Capture the cell that displays the provided text and extract its (X, Y) central coordinate. 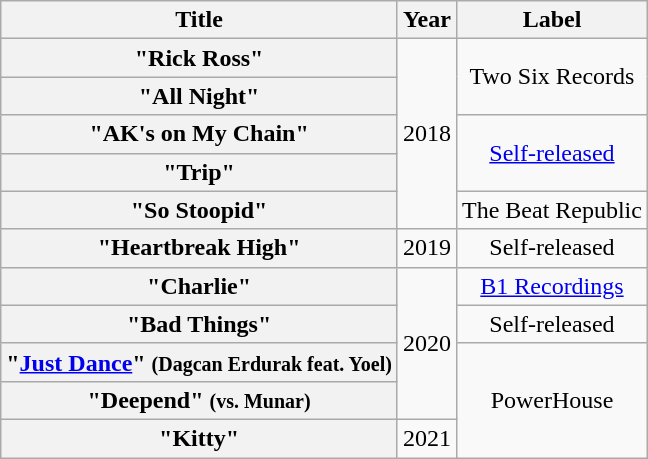
2018 (426, 134)
Two Six Records (552, 77)
"Kitty" (200, 438)
"AK's on My Chain" (200, 134)
"Charlie" (200, 286)
Label (552, 20)
"Deepend" (vs. Munar) (200, 400)
Title (200, 20)
2019 (426, 248)
"Heartbreak High" (200, 248)
B1 Recordings (552, 286)
"All Night" (200, 96)
2021 (426, 438)
"So Stoopid" (200, 210)
"Bad Things" (200, 324)
"Trip" (200, 172)
PowerHouse (552, 400)
2020 (426, 343)
Year (426, 20)
The Beat Republic (552, 210)
"Just Dance" (Dagcan Erdurak feat. Yoel) (200, 362)
"Rick Ross" (200, 58)
